Pinpoint the cell where the given text exists, returning its (X, Y) midpoint coordinate. 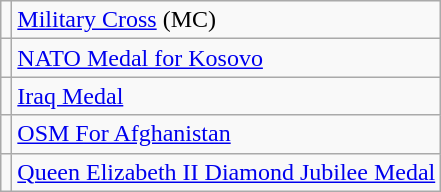
Military Cross (MC) (226, 20)
Iraq Medal (226, 96)
OSM For Afghanistan (226, 134)
NATO Medal for Kosovo (226, 58)
Queen Elizabeth II Diamond Jubilee Medal (226, 172)
